Find where the given text appears and provide that cell's center as (x, y) coordinate. 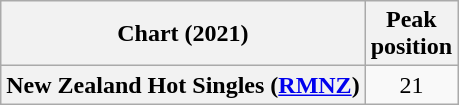
Chart (2021) (183, 34)
Peakposition (411, 34)
21 (411, 85)
New Zealand Hot Singles (RMNZ) (183, 85)
